Scan for the cell matching the given text and deliver its [x, y] coordinate at center. 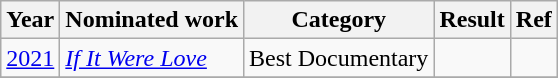
Nominated work [152, 20]
Result [472, 20]
Best Documentary [339, 58]
Ref [534, 20]
Category [339, 20]
2021 [30, 58]
Year [30, 20]
If It Were Love [152, 58]
